Detect which cell encompasses the target text, then output its (x, y) center coordinate. 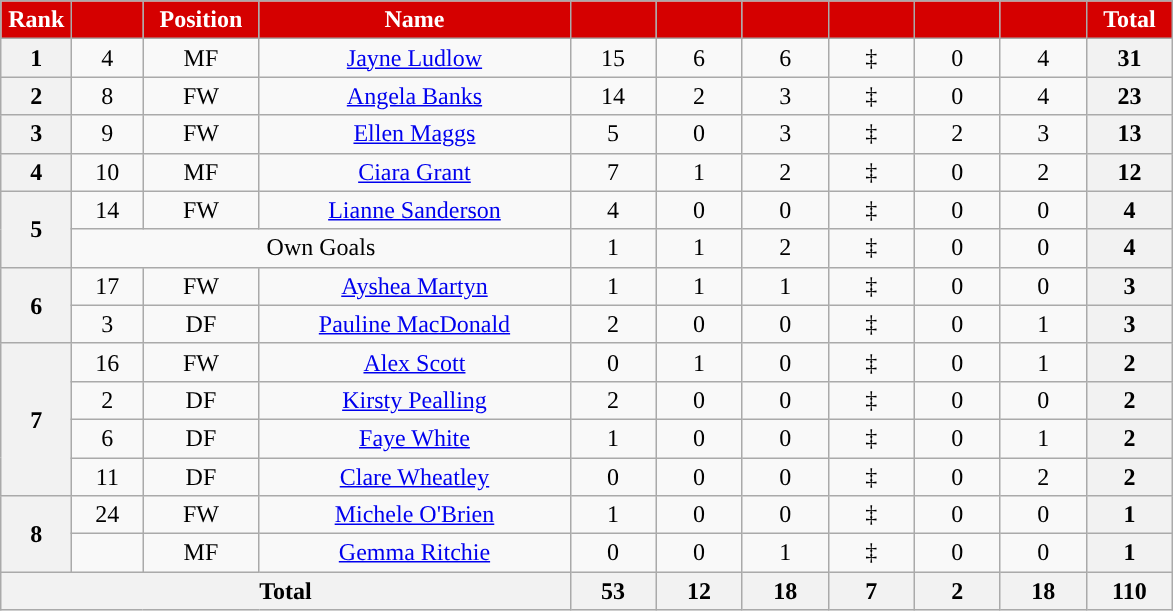
Alex Scott (414, 362)
23 (1129, 96)
31 (1129, 58)
15 (613, 58)
Kirsty Pealling (414, 400)
9 (108, 134)
Ellen Maggs (414, 134)
24 (108, 515)
53 (613, 591)
Jayne Ludlow (414, 58)
Position (201, 20)
Michele O'Brien (414, 515)
Ayshea Martyn (414, 286)
11 (108, 477)
10 (108, 172)
Gemma Ritchie (414, 553)
Ciara Grant (414, 172)
Angela Banks (414, 96)
Clare Wheatley (414, 477)
16 (108, 362)
13 (1129, 134)
17 (108, 286)
Name (414, 20)
Own Goals (321, 248)
Lianne Sanderson (414, 210)
110 (1129, 591)
Rank (36, 20)
Pauline MacDonald (414, 324)
Faye White (414, 438)
